Return [X, Y] of the center of cell containing provided text 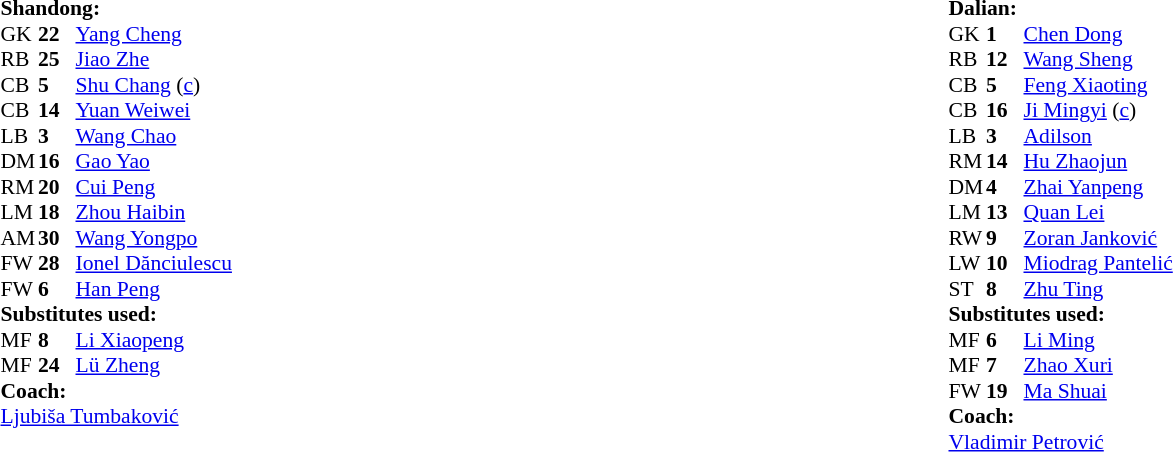
Gao Yao [154, 161]
Adilson [1098, 136]
RW [967, 238]
Zoran Janković [1098, 238]
Chen Dong [1098, 34]
Zhou Haibin [154, 213]
Ma Shuai [1098, 391]
Cui Peng [154, 187]
28 [57, 263]
Wang Yongpo [154, 238]
1 [1005, 34]
ST [967, 289]
18 [57, 213]
Quan Lei [1098, 213]
25 [57, 59]
AM [19, 238]
9 [1005, 238]
Wang Chao [154, 136]
Zhu Ting [1098, 289]
Zhao Xuri [1098, 365]
30 [57, 238]
Feng Xiaoting [1098, 85]
Han Peng [154, 289]
Li Xiaopeng [154, 340]
Li Ming [1098, 340]
12 [1005, 59]
Ljubiša Tumbaković [116, 417]
Lü Zheng [154, 365]
24 [57, 365]
Ionel Dănciulescu [154, 263]
20 [57, 187]
13 [1005, 213]
7 [1005, 365]
Ji Mingyi (c) [1098, 111]
Miodrag Pantelić [1098, 263]
Zhai Yanpeng [1098, 187]
Yuan Weiwei [154, 111]
10 [1005, 263]
LW [967, 263]
Jiao Zhe [154, 59]
Hu Zhaojun [1098, 161]
4 [1005, 187]
Wang Sheng [1098, 59]
19 [1005, 391]
22 [57, 34]
Yang Cheng [154, 34]
Shu Chang (c) [154, 85]
